Search for the cell housing the specified text and yield its [X, Y] center coordinate. 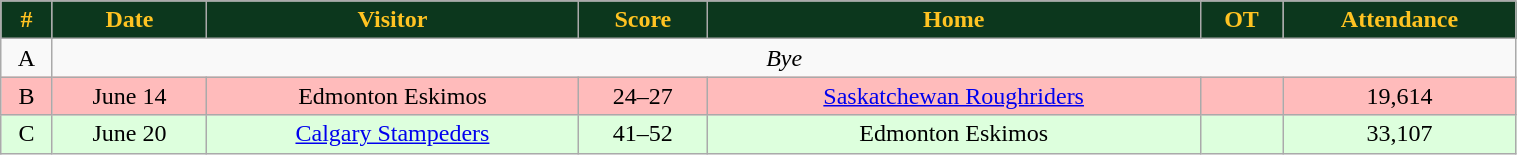
Calgary Stampeders [393, 134]
Date [129, 20]
A [27, 58]
OT [1242, 20]
Home [954, 20]
B [27, 96]
24–27 [642, 96]
Score [642, 20]
June 14 [129, 96]
19,614 [1400, 96]
Attendance [1400, 20]
41–52 [642, 134]
C [27, 134]
Bye [784, 58]
33,107 [1400, 134]
Visitor [393, 20]
# [27, 20]
Saskatchewan Roughriders [954, 96]
June 20 [129, 134]
